Detect which cell encompasses the target text, then output its [x, y] center coordinate. 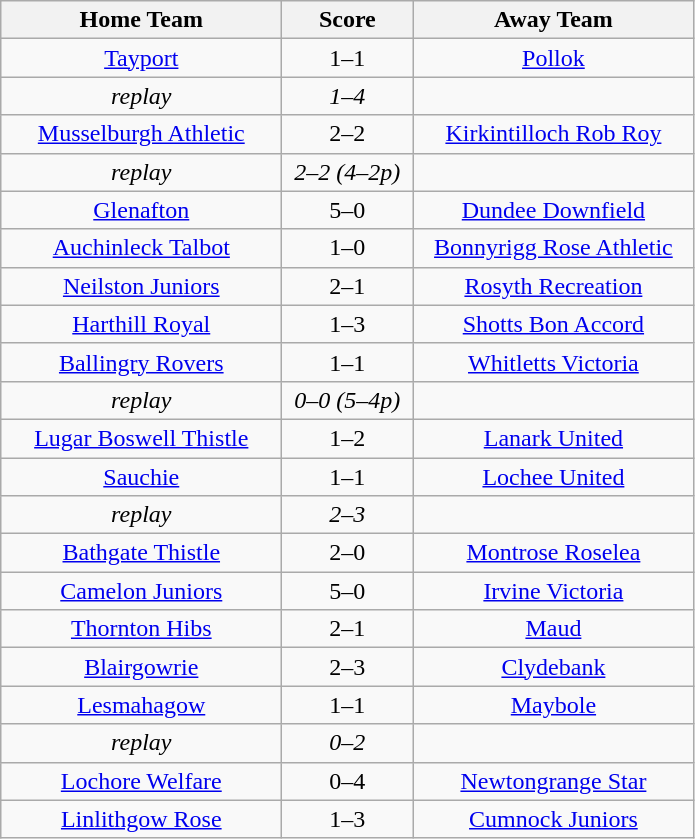
1–4 [348, 96]
Lanark United [554, 438]
Lugar Boswell Thistle [142, 438]
0–4 [348, 781]
Ballingry Rovers [142, 362]
2–2 (4–2p) [348, 172]
Musselburgh Athletic [142, 134]
Clydebank [554, 667]
Whitletts Victoria [554, 362]
Shotts Bon Accord [554, 324]
Kirkintilloch Rob Roy [554, 134]
Montrose Roselea [554, 553]
Bathgate Thistle [142, 553]
Blairgowrie [142, 667]
Cumnock Juniors [554, 819]
Linlithgow Rose [142, 819]
Dundee Downfield [554, 210]
Camelon Juniors [142, 591]
Neilston Juniors [142, 286]
Irvine Victoria [554, 591]
Rosyth Recreation [554, 286]
Maud [554, 629]
Harthill Royal [142, 324]
Lochee United [554, 477]
Pollok [554, 58]
Lochore Welfare [142, 781]
Home Team [142, 20]
2–2 [348, 134]
Newtongrange Star [554, 781]
Sauchie [142, 477]
Glenafton [142, 210]
0–0 (5–4p) [348, 400]
Thornton Hibs [142, 629]
Auchinleck Talbot [142, 248]
Score [348, 20]
0–2 [348, 743]
Bonnyrigg Rose Athletic [554, 248]
1–0 [348, 248]
1–2 [348, 438]
2–0 [348, 553]
Lesmahagow [142, 705]
Tayport [142, 58]
Maybole [554, 705]
Away Team [554, 20]
